From the cell containing the given text, extract its center point as [X, Y] coordinate. 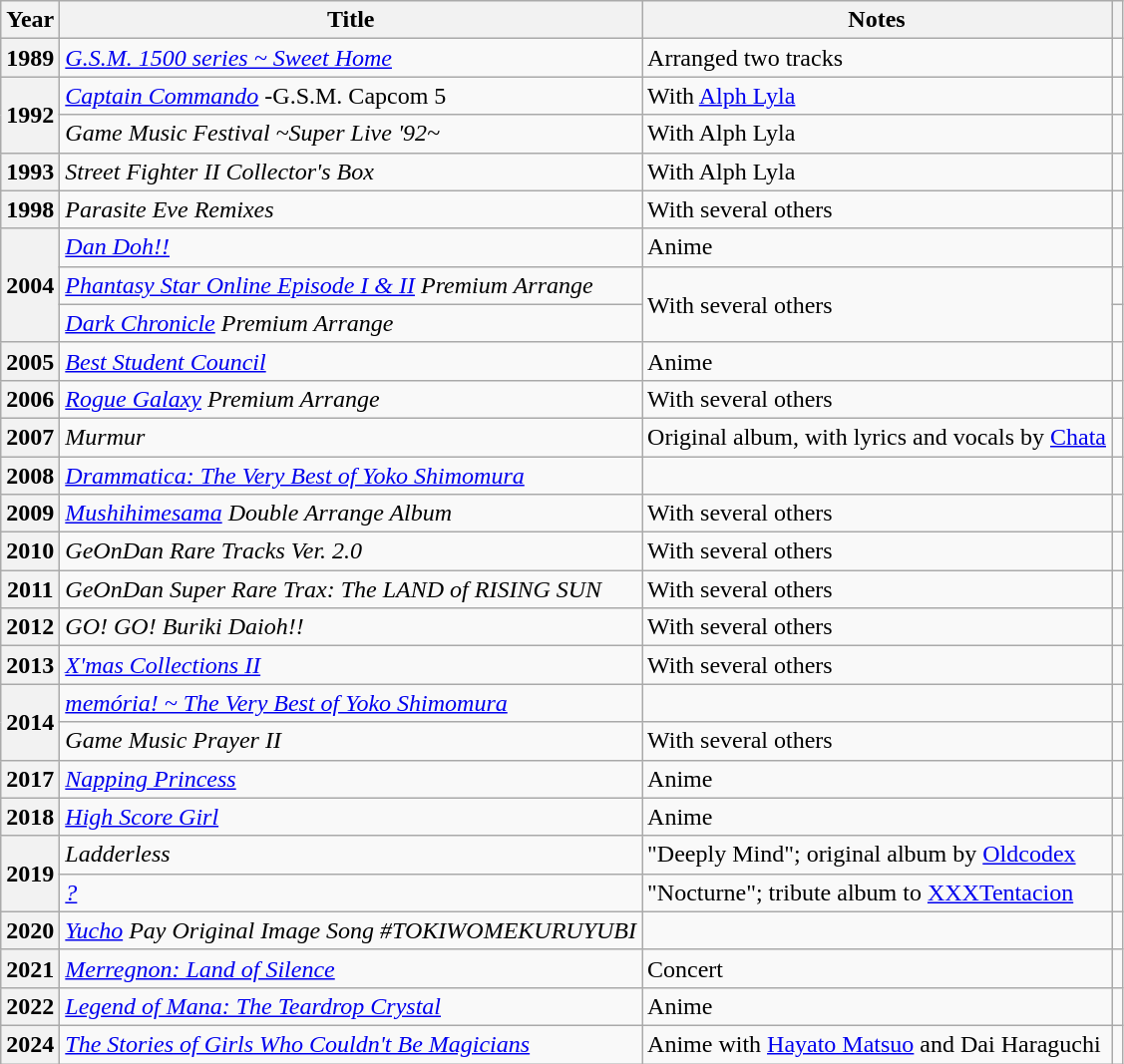
2006 [30, 399]
Title [351, 20]
2019 [30, 874]
2005 [30, 361]
The Stories of Girls Who Couldn't Be Magicians [351, 1044]
2012 [30, 627]
Parasite Eve Remixes [351, 209]
Best Student Council [351, 361]
1993 [30, 172]
Merregnon: Land of Silence [351, 968]
Street Fighter II Collector's Box [351, 172]
"Deeply Mind"; original album by Oldcodex [878, 855]
High Score Girl [351, 817]
memória! ~ The Very Best of Yoko Shimomura [351, 703]
Ladderless [351, 855]
2004 [30, 285]
2017 [30, 779]
Game Music Festival ~Super Live '92~ [351, 134]
1989 [30, 58]
Notes [878, 20]
2008 [30, 476]
Concert [878, 968]
G.S.M. 1500 series ~ Sweet Home [351, 58]
2011 [30, 589]
1998 [30, 209]
2009 [30, 514]
Murmur [351, 437]
Dan Doh!! [351, 247]
2024 [30, 1044]
Year [30, 20]
2007 [30, 437]
2014 [30, 722]
2022 [30, 1006]
Phantasy Star Online Episode I & II Premium Arrange [351, 285]
Dark Chronicle Premium Arrange [351, 323]
GO! GO! Buriki Daioh!! [351, 627]
2018 [30, 817]
Napping Princess [351, 779]
2013 [30, 665]
Captain Commando -G.S.M. Capcom 5 [351, 96]
2021 [30, 968]
Drammatica: The Very Best of Yoko Shimomura [351, 476]
? [351, 892]
Yucho Pay Original Image Song #TOKIWOMEKURUYUBI [351, 930]
GeOnDan Super Rare Trax: The LAND of RISING SUN [351, 589]
Arranged two tracks [878, 58]
X'mas Collections II [351, 665]
GeOnDan Rare Tracks Ver. 2.0 [351, 551]
Rogue Galaxy Premium Arrange [351, 399]
Original album, with lyrics and vocals by Chata [878, 437]
Legend of Mana: The Teardrop Crystal [351, 1006]
"Nocturne"; tribute album to XXXTentacion [878, 892]
2010 [30, 551]
Anime with Hayato Matsuo and Dai Haraguchi [878, 1044]
1992 [30, 115]
2020 [30, 930]
Game Music Prayer II [351, 741]
Mushihimesama Double Arrange Album [351, 514]
